For the text-containing cell, return its midpoint in (x, y) coordinate format. 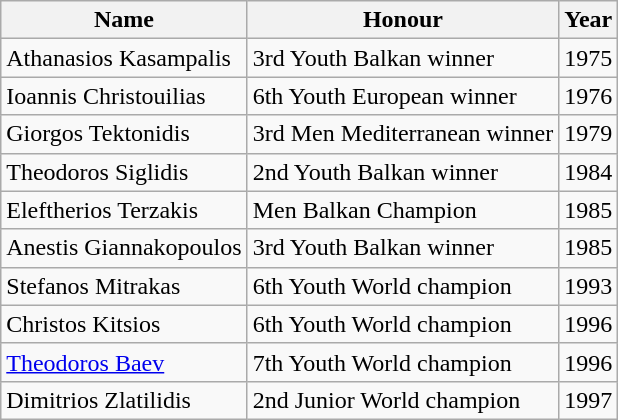
Giorgos Tektonidis (124, 134)
1993 (588, 286)
Ioannis Christouilias (124, 96)
7th Youth World champion (403, 362)
1976 (588, 96)
Stefanos Mitrakas (124, 286)
1984 (588, 172)
Dimitrios Zlatilidis (124, 400)
Honour (403, 20)
Year (588, 20)
Theodoros Baev (124, 362)
1975 (588, 58)
1979 (588, 134)
2nd Youth Balkan winner (403, 172)
Christos Kitsios (124, 324)
6th Youth European winner (403, 96)
Athanasios Kasampalis (124, 58)
Anestis Giannakopoulos (124, 248)
Men Balkan Champion (403, 210)
1997 (588, 400)
2nd Junior World champion (403, 400)
Eleftherios Terzakis (124, 210)
Theodoros Siglidis (124, 172)
3rd Men Mediterranean winner (403, 134)
Name (124, 20)
